For the text-containing cell, return its midpoint in (X, Y) coordinate format. 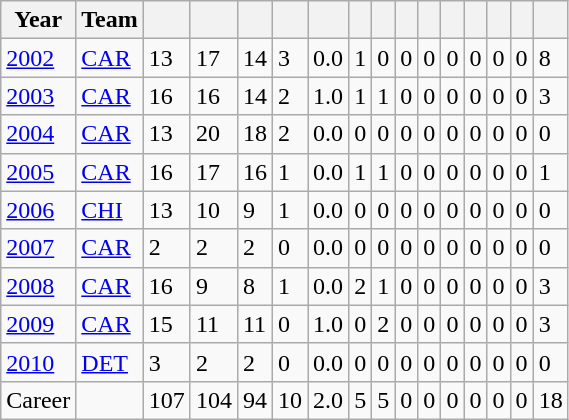
2005 (38, 172)
107 (166, 400)
CHI (110, 210)
2007 (38, 248)
2004 (38, 134)
2.0 (328, 400)
Year (38, 20)
2009 (38, 324)
20 (214, 134)
104 (214, 400)
Team (110, 20)
2006 (38, 210)
15 (166, 324)
2008 (38, 286)
94 (254, 400)
Career (38, 400)
2010 (38, 362)
2003 (38, 96)
2002 (38, 58)
DET (110, 362)
